For the text-containing cell, return its midpoint in (x, y) coordinate format. 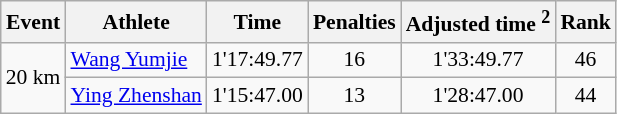
Adjusted time 2 (478, 22)
46 (586, 60)
Athlete (136, 22)
13 (354, 96)
1'17:49.77 (258, 60)
1'28:47.00 (478, 96)
Penalties (354, 22)
Event (34, 22)
44 (586, 96)
Ying Zhenshan (136, 96)
Rank (586, 22)
Wang Yumjie (136, 60)
1'15:47.00 (258, 96)
Time (258, 22)
1'33:49.77 (478, 60)
16 (354, 60)
20 km (34, 78)
